Extract the [X, Y] coordinate from the center of the cell holding the provided text.  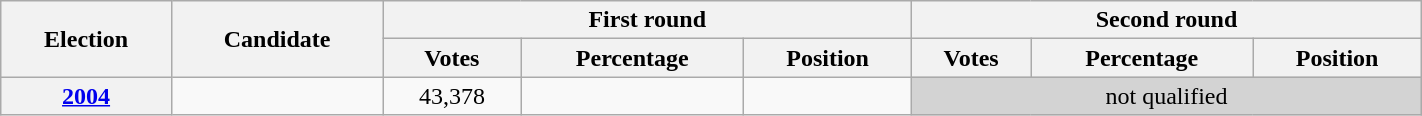
Election [86, 39]
2004 [86, 96]
Second round [1167, 20]
not qualified [1167, 96]
Candidate [276, 39]
First round [648, 20]
43,378 [452, 96]
